Pinpoint the cell where the given text exists, returning its (x, y) midpoint coordinate. 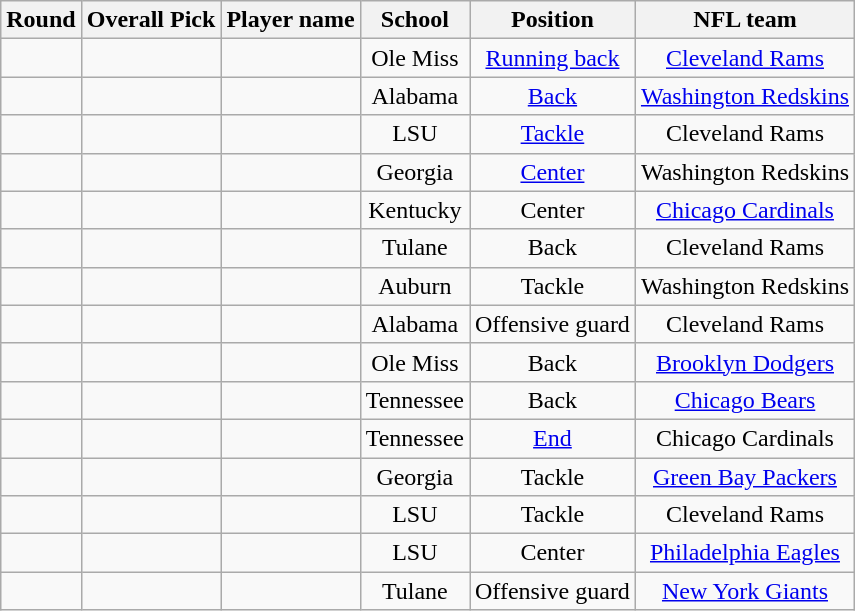
Overall Pick (151, 20)
Brooklyn Dodgers (744, 362)
Green Bay Packers (744, 477)
School (414, 20)
NFL team (744, 20)
Philadelphia Eagles (744, 553)
Running back (553, 58)
Auburn (414, 286)
New York Giants (744, 591)
End (553, 438)
Player name (290, 20)
Kentucky (414, 210)
Position (553, 20)
Chicago Bears (744, 400)
Round (41, 20)
